Pinpoint the cell where the given text exists, returning its (X, Y) midpoint coordinate. 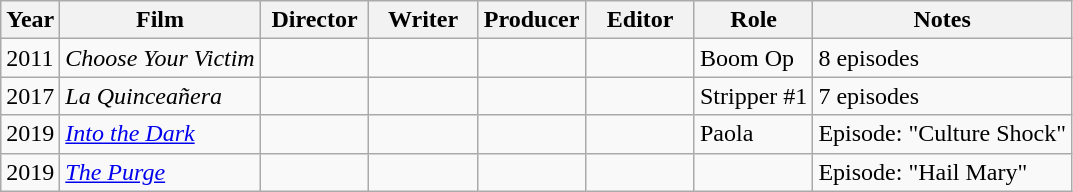
Editor (640, 20)
Role (753, 20)
Film (160, 20)
Choose Your Victim (160, 58)
Episode: "Hail Mary" (942, 172)
Stripper #1 (753, 96)
Episode: "Culture Shock" (942, 134)
2011 (30, 58)
Year (30, 20)
7 episodes (942, 96)
2017 (30, 96)
The Purge (160, 172)
Writer (424, 20)
La Quinceañera (160, 96)
Producer (532, 20)
8 episodes (942, 58)
Notes (942, 20)
Into the Dark (160, 134)
Director (314, 20)
Boom Op (753, 58)
Paola (753, 134)
